Find where the given text appears and provide that cell's center as (X, Y) coordinate. 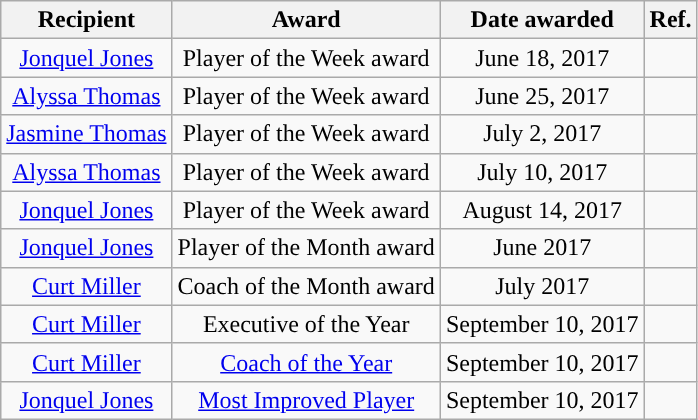
June 2017 (542, 248)
Jasmine Thomas (86, 134)
Date awarded (542, 20)
Award (306, 20)
August 14, 2017 (542, 210)
June 25, 2017 (542, 96)
July 10, 2017 (542, 172)
July 2, 2017 (542, 134)
Coach of the Month award (306, 286)
Player of the Month award (306, 248)
Coach of the Year (306, 362)
Most Improved Player (306, 400)
Executive of the Year (306, 324)
July 2017 (542, 286)
June 18, 2017 (542, 58)
Ref. (670, 20)
Recipient (86, 20)
